Detect which cell encompasses the target text, then output its (x, y) center coordinate. 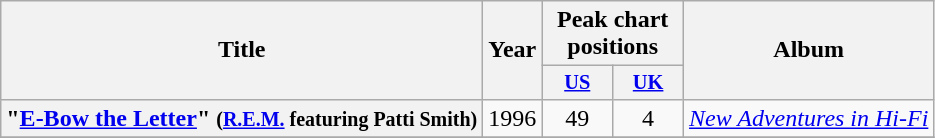
US (578, 83)
1996 (512, 118)
4 (648, 118)
Year (512, 50)
UK (648, 83)
New Adventures in Hi-Fi (809, 118)
49 (578, 118)
Album (809, 50)
"E-Bow the Letter" (R.E.M. featuring Patti Smith) (242, 118)
Title (242, 50)
Peak chart positions (613, 34)
